Provide the [X, Y] coordinate of the cell's center where the given text is located.  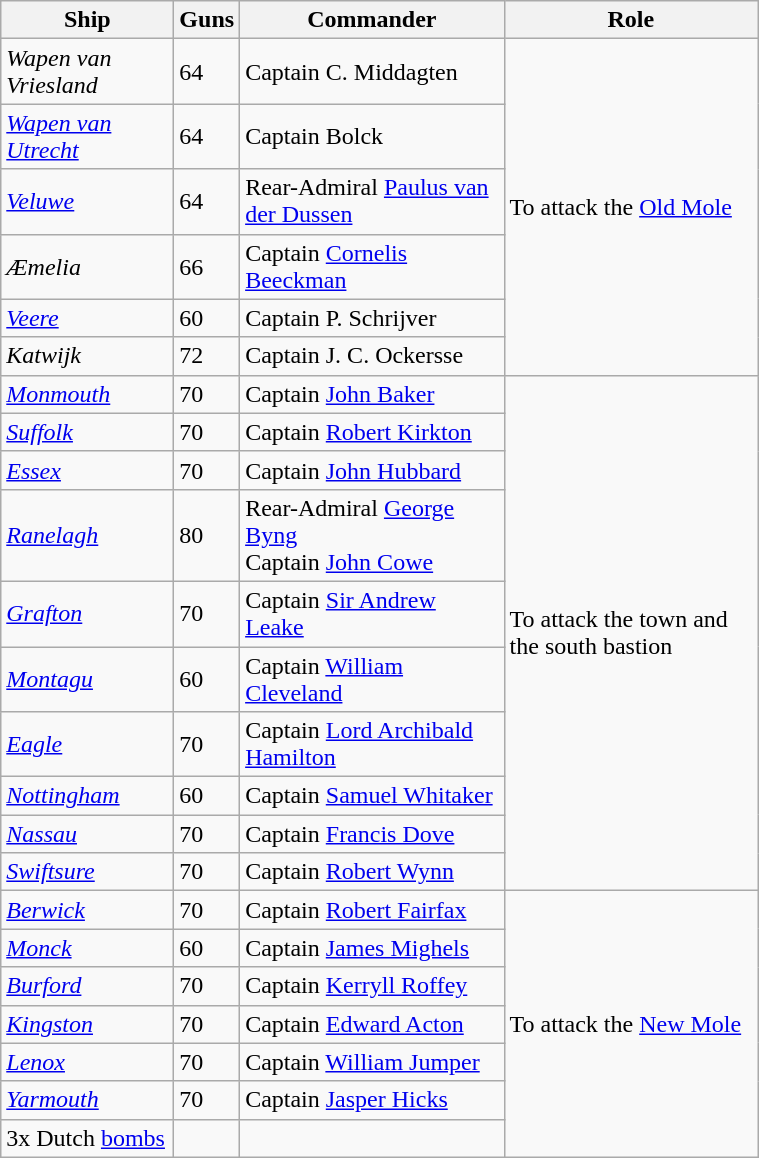
Captain Sir Andrew Leake [372, 614]
Veluwe [88, 202]
Captain Bolck [372, 136]
Burford [88, 986]
Captain Robert Wynn [372, 872]
To attack the New Mole [631, 1024]
Commander [372, 20]
Captain J. C. Ockersse [372, 356]
Eagle [88, 744]
Rear-Admiral George ByngCaptain John Cowe [372, 535]
Captain Francis Dove [372, 834]
Rear-Admiral Paulus van der Dussen [372, 202]
Yarmouth [88, 1100]
Lenox [88, 1062]
Monck [88, 948]
Role [631, 20]
Ship [88, 20]
Suffolk [88, 432]
Æmelia [88, 266]
Captain Jasper Hicks [372, 1100]
80 [207, 535]
Katwijk [88, 356]
Nottingham [88, 796]
Captain John Hubbard [372, 470]
Swiftsure [88, 872]
Captain C. Middagten [372, 72]
Captain Robert Kirkton [372, 432]
66 [207, 266]
Captain Edward Acton [372, 1024]
Captain William Cleveland [372, 678]
Captain Lord Archibald Hamilton [372, 744]
Montagu [88, 678]
To attack the Old Mole [631, 207]
Captain Cornelis Beeckman [372, 266]
72 [207, 356]
To attack the town and the south bastion [631, 633]
Wapen van Utrecht [88, 136]
Captain John Baker [372, 394]
Veere [88, 318]
Monmouth [88, 394]
Grafton [88, 614]
Nassau [88, 834]
Captain P. Schrijver [372, 318]
Captain William Jumper [372, 1062]
Guns [207, 20]
Wapen van Vriesland [88, 72]
3x Dutch bombs [88, 1138]
Captain Robert Fairfax [372, 910]
Essex [88, 470]
Captain James Mighels [372, 948]
Kingston [88, 1024]
Captain Samuel Whitaker [372, 796]
Berwick [88, 910]
Captain Kerryll Roffey [372, 986]
Ranelagh [88, 535]
